Return (x, y) of the center of cell containing provided text 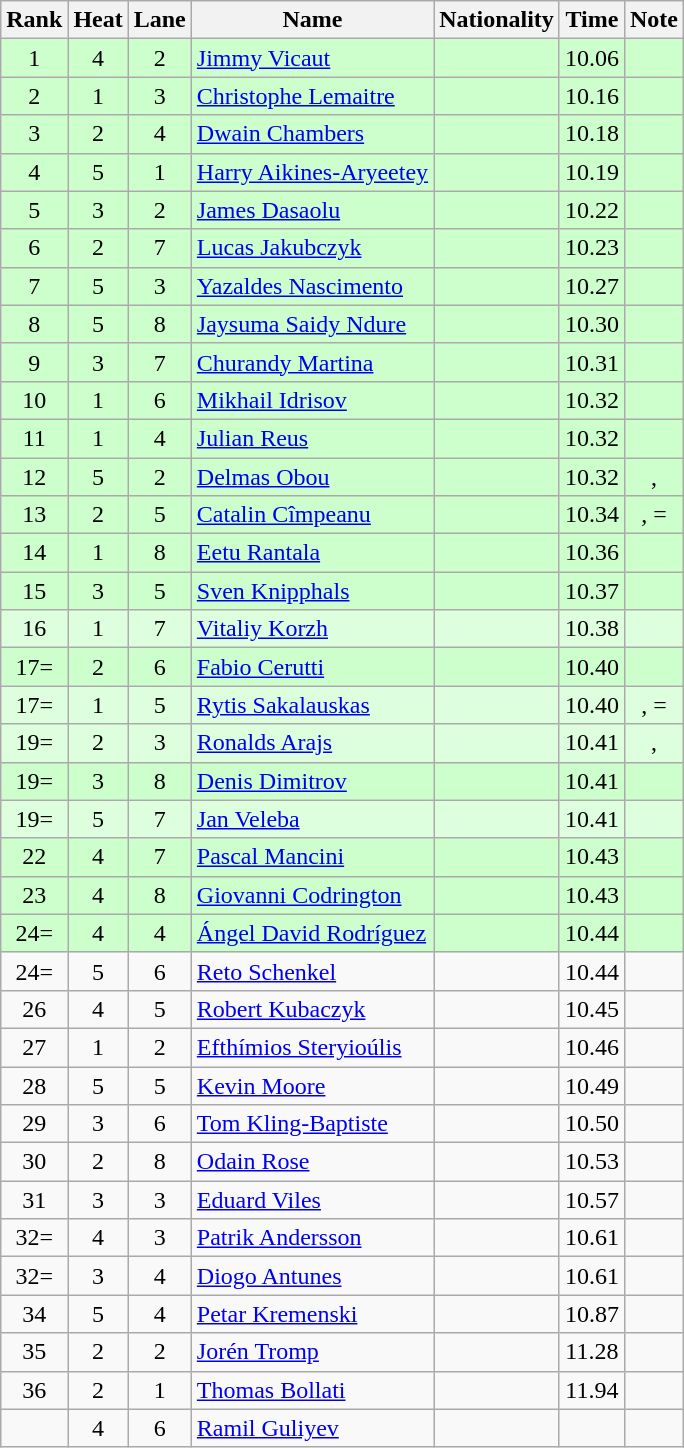
Jan Veleba (312, 819)
10 (34, 400)
16 (34, 629)
35 (34, 1352)
Jaysuma Saidy Ndure (312, 324)
Ramil Guliyev (312, 1428)
10.53 (592, 1162)
Nationality (497, 20)
34 (34, 1314)
Rank (34, 20)
Fabio Cerutti (312, 667)
22 (34, 857)
Petar Kremenski (312, 1314)
Catalin Cîmpeanu (312, 515)
Pascal Mancini (312, 857)
14 (34, 553)
Kevin Moore (312, 1085)
Eduard Viles (312, 1200)
10.18 (592, 134)
10.45 (592, 1009)
Ángel David Rodríguez (312, 933)
10.22 (592, 210)
Heat (98, 20)
Robert Kubaczyk (312, 1009)
James Dasaolu (312, 210)
Dwain Chambers (312, 134)
10.19 (592, 172)
Patrik Andersson (312, 1238)
10.30 (592, 324)
36 (34, 1390)
Tom Kling-Baptiste (312, 1124)
Christophe Lemaitre (312, 96)
10.37 (592, 591)
10.16 (592, 96)
15 (34, 591)
10.34 (592, 515)
Vitaliy Korzh (312, 629)
10.27 (592, 286)
Eetu Rantala (312, 553)
Name (312, 20)
Julian Reus (312, 438)
Sven Knipphals (312, 591)
Giovanni Codrington (312, 895)
Odain Rose (312, 1162)
Thomas Bollati (312, 1390)
30 (34, 1162)
Lucas Jakubczyk (312, 248)
Denis Dimitrov (312, 781)
28 (34, 1085)
11 (34, 438)
12 (34, 477)
10.23 (592, 248)
10.06 (592, 58)
Note (654, 20)
Lane (160, 20)
10.49 (592, 1085)
Harry Aikines-Aryeetey (312, 172)
Reto Schenkel (312, 971)
26 (34, 1009)
10.87 (592, 1314)
Jimmy Vicaut (312, 58)
10.31 (592, 362)
11.28 (592, 1352)
Ronalds Arajs (312, 743)
Efthímios Steryioúlis (312, 1047)
10.57 (592, 1200)
11.94 (592, 1390)
10.46 (592, 1047)
Rytis Sakalauskas (312, 705)
Jorén Tromp (312, 1352)
9 (34, 362)
27 (34, 1047)
Delmas Obou (312, 477)
Churandy Martina (312, 362)
31 (34, 1200)
29 (34, 1124)
Time (592, 20)
10.50 (592, 1124)
13 (34, 515)
Diogo Antunes (312, 1276)
Mikhail Idrisov (312, 400)
23 (34, 895)
10.36 (592, 553)
Yazaldes Nascimento (312, 286)
10.38 (592, 629)
